Pinpoint the cell where the given text exists, returning its [X, Y] midpoint coordinate. 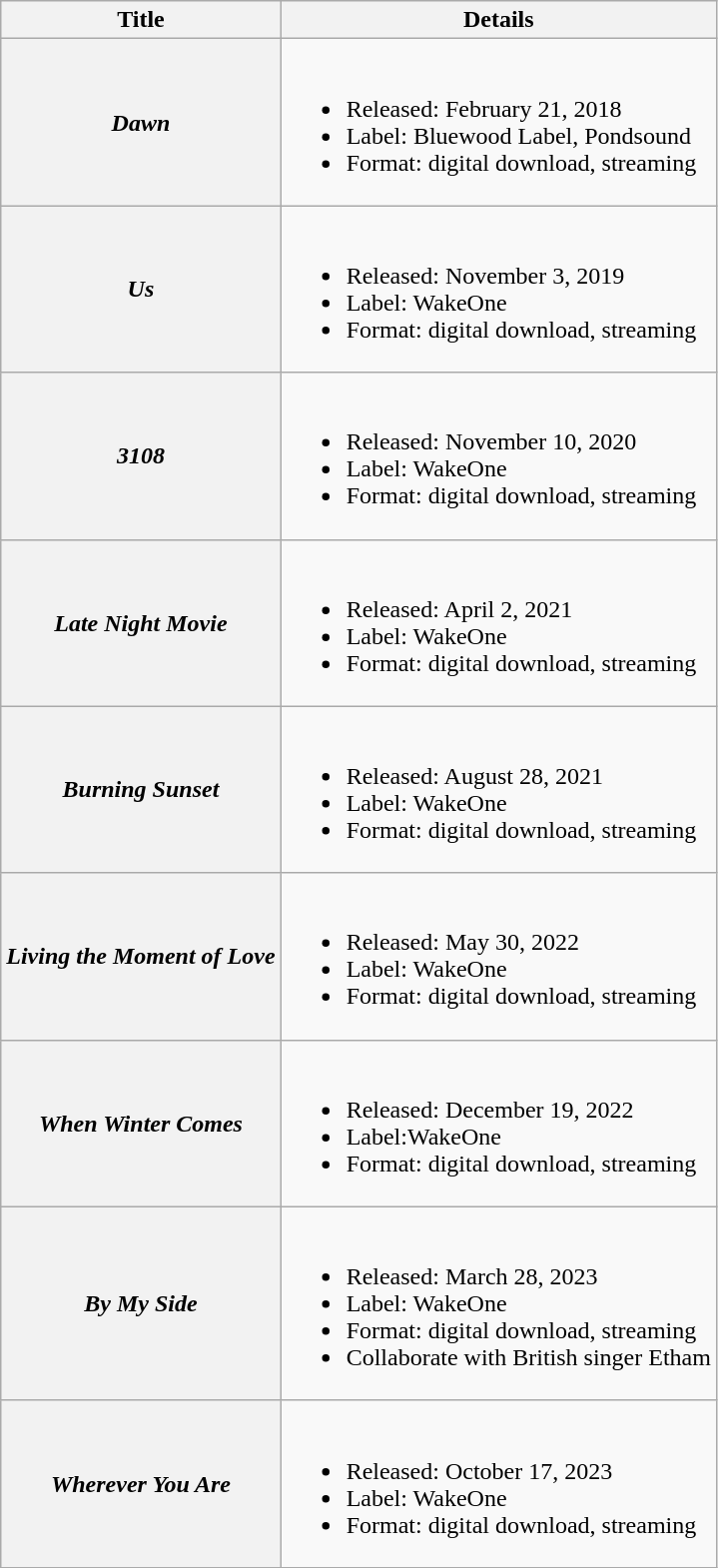
Released: April 2, 2021Label: WakeOneFormat: digital download, streaming [498, 623]
Released: December 19, 2022Label:WakeOneFormat: digital download, streaming [498, 1123]
Late Night Movie [141, 623]
Burning Sunset [141, 789]
Wherever You Are [141, 1484]
3108 [141, 455]
Details [498, 20]
Released: February 21, 2018Label: Bluewood Label, PondsoundFormat: digital download, streaming [498, 122]
When Winter Comes [141, 1123]
Living the Moment of Love [141, 957]
Released: May 30, 2022Label: WakeOneFormat: digital download, streaming [498, 957]
Released: August 28, 2021Label: WakeOneFormat: digital download, streaming [498, 789]
Us [141, 290]
By My Side [141, 1303]
Dawn [141, 122]
Released: March 28, 2023Label: WakeOneFormat: digital download, streamingCollaborate with British singer Etham [498, 1303]
Released: November 3, 2019Label: WakeOneFormat: digital download, streaming [498, 290]
Title [141, 20]
Released: October 17, 2023Label: WakeOneFormat: digital download, streaming [498, 1484]
Released: November 10, 2020Label: WakeOneFormat: digital download, streaming [498, 455]
